Return [x, y] of the center of cell containing provided text 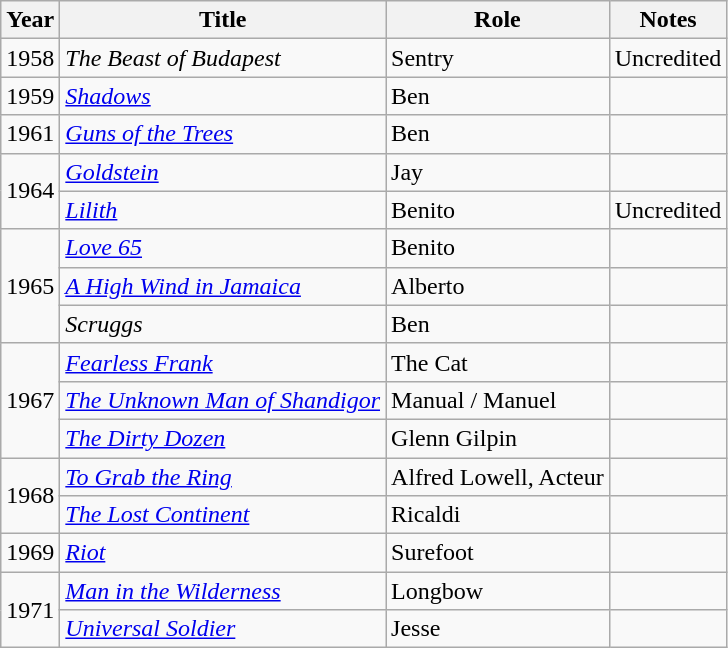
Manual / Manuel [498, 400]
Longbow [498, 591]
Jay [498, 172]
Role [498, 20]
Guns of the Trees [223, 134]
Goldstein [223, 172]
Fearless Frank [223, 362]
1965 [30, 286]
Ricaldi [498, 515]
Riot [223, 553]
Man in the Wilderness [223, 591]
1971 [30, 610]
1958 [30, 58]
Notes [668, 20]
Surefoot [498, 553]
The Cat [498, 362]
Jesse [498, 629]
The Beast of Budapest [223, 58]
1964 [30, 191]
Scruggs [223, 324]
1969 [30, 553]
Sentry [498, 58]
The Lost Continent [223, 515]
The Dirty Dozen [223, 438]
1961 [30, 134]
Title [223, 20]
Love 65 [223, 248]
A High Wind in Jamaica [223, 286]
1968 [30, 496]
Glenn Gilpin [498, 438]
To Grab the Ring [223, 477]
Shadows [223, 96]
Year [30, 20]
Alfred Lowell, Acteur [498, 477]
The Unknown Man of Shandigor [223, 400]
Lilith [223, 210]
Universal Soldier [223, 629]
1959 [30, 96]
Alberto [498, 286]
1967 [30, 400]
